Output the (X, Y) coordinate of the center of the cell containing the given text.  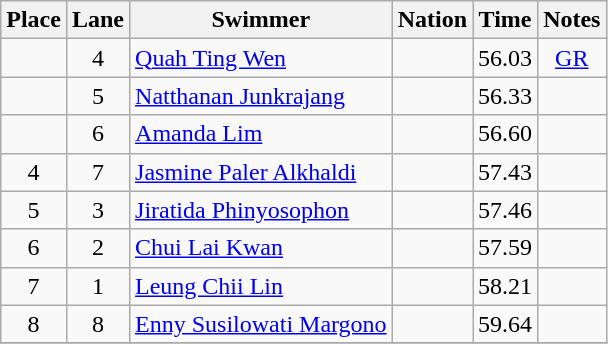
Jasmine Paler Alkhaldi (262, 172)
59.64 (506, 324)
Lane (98, 20)
Time (506, 20)
3 (98, 210)
Quah Ting Wen (262, 58)
GR (572, 58)
Natthanan Junkrajang (262, 96)
57.43 (506, 172)
56.60 (506, 134)
57.46 (506, 210)
Nation (432, 20)
Notes (572, 20)
56.03 (506, 58)
57.59 (506, 248)
Place (34, 20)
Chui Lai Kwan (262, 248)
Swimmer (262, 20)
Amanda Lim (262, 134)
1 (98, 286)
Enny Susilowati Margono (262, 324)
Jiratida Phinyosophon (262, 210)
56.33 (506, 96)
2 (98, 248)
Leung Chii Lin (262, 286)
58.21 (506, 286)
